Return [X, Y] of the center of cell containing provided text 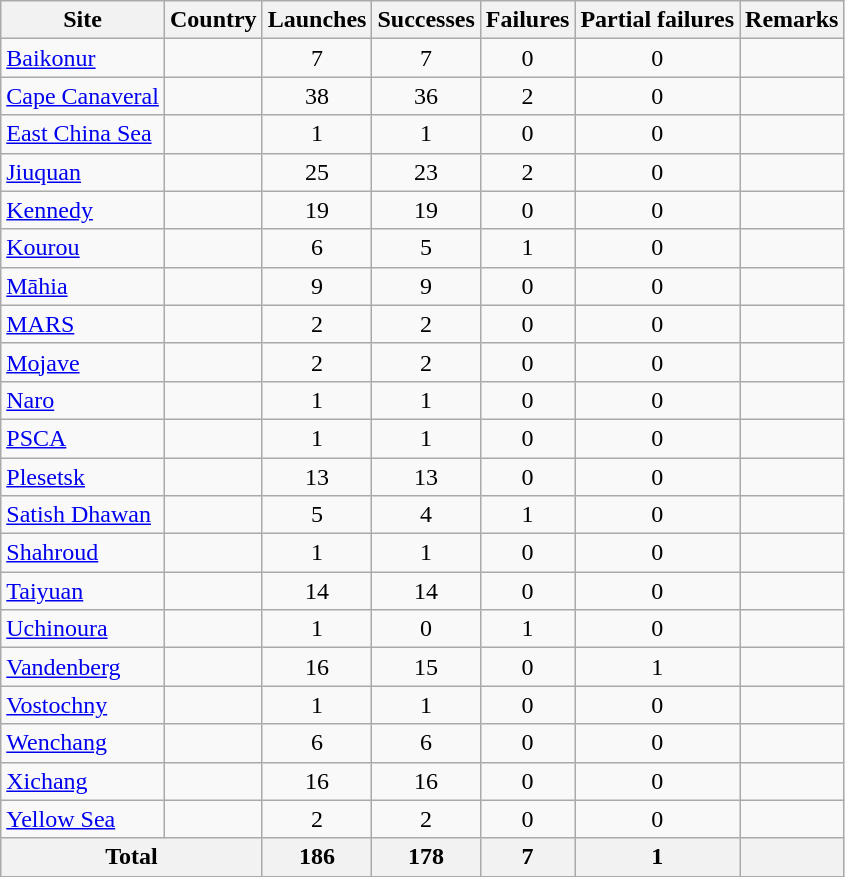
25 [317, 172]
15 [426, 667]
Partial failures [658, 20]
Remarks [792, 20]
Yellow Sea [83, 819]
Country [213, 20]
38 [317, 96]
23 [426, 172]
Vostochny [83, 705]
MARS [83, 324]
Satish Dhawan [83, 515]
East China Sea [83, 134]
Shahroud [83, 553]
4 [426, 515]
Wenchang [83, 743]
178 [426, 857]
Total [132, 857]
PSCA [83, 438]
Plesetsk [83, 477]
Xichang [83, 781]
Failures [528, 20]
Successes [426, 20]
Uchinoura [83, 629]
Naro [83, 400]
Site [83, 20]
Māhia [83, 286]
Vandenberg [83, 667]
36 [426, 96]
Kennedy [83, 210]
Jiuquan [83, 172]
Kourou [83, 248]
Launches [317, 20]
Baikonur [83, 58]
Cape Canaveral [83, 96]
186 [317, 857]
Taiyuan [83, 591]
Mojave [83, 362]
